Pinpoint the cell where the given text exists, returning its [x, y] midpoint coordinate. 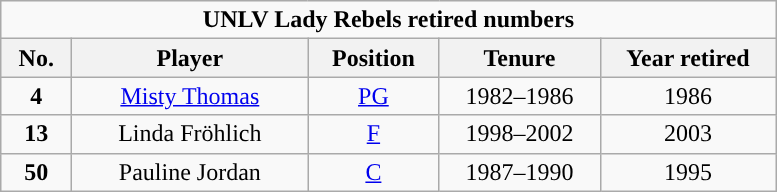
50 [36, 172]
Year retired [688, 58]
1995 [688, 172]
1998–2002 [520, 134]
Position [374, 58]
Misty Thomas [190, 96]
C [374, 172]
1982–1986 [520, 96]
2003 [688, 134]
1987–1990 [520, 172]
PG [374, 96]
UNLV Lady Rebels retired numbers [388, 20]
Tenure [520, 58]
1986 [688, 96]
4 [36, 96]
Pauline Jordan [190, 172]
Linda Fröhlich [190, 134]
Player [190, 58]
F [374, 134]
No. [36, 58]
13 [36, 134]
